Output the [X, Y] coordinate of the center of the cell containing the given text.  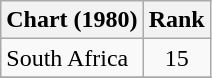
15 [176, 58]
Chart (1980) [72, 20]
South Africa [72, 58]
Rank [176, 20]
